Return the (X, Y) coordinate for the center point of the cell that contains the specified text.  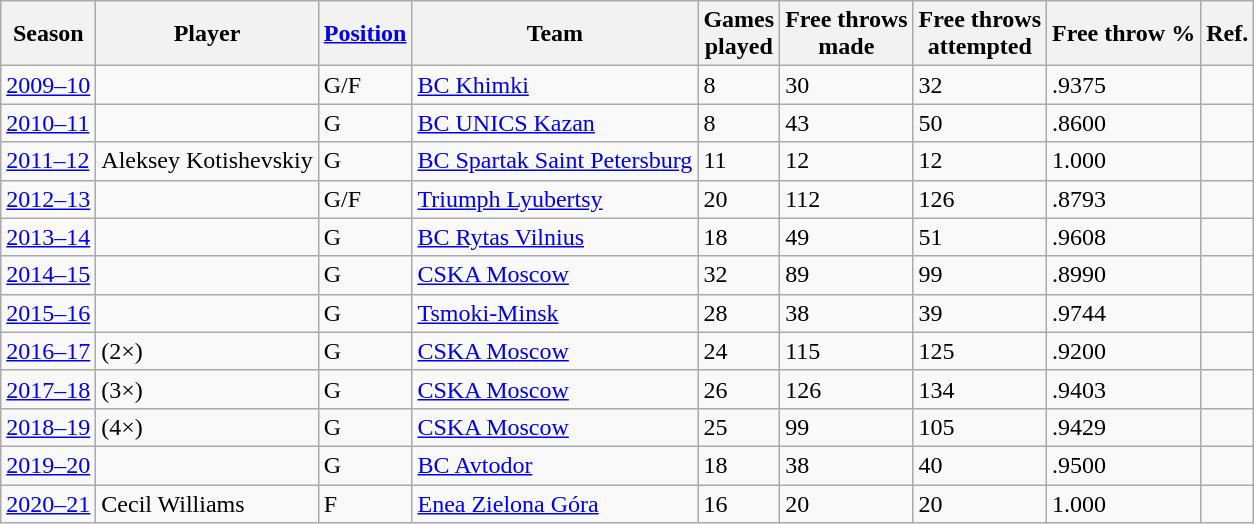
Season (48, 34)
16 (739, 503)
2017–18 (48, 389)
2018–19 (48, 427)
Cecil Williams (207, 503)
.8793 (1124, 199)
40 (980, 465)
2015–16 (48, 313)
.9744 (1124, 313)
89 (846, 275)
F (365, 503)
125 (980, 351)
24 (739, 351)
2019–20 (48, 465)
BC Khimki (555, 85)
2011–12 (48, 161)
Triumph Lyubertsy (555, 199)
2014–15 (48, 275)
2016–17 (48, 351)
.9608 (1124, 237)
(3×) (207, 389)
49 (846, 237)
Free throws made (846, 34)
112 (846, 199)
2009–10 (48, 85)
28 (739, 313)
115 (846, 351)
134 (980, 389)
.9429 (1124, 427)
Free throws attempted (980, 34)
Enea Zielona Góra (555, 503)
30 (846, 85)
105 (980, 427)
Player (207, 34)
.9500 (1124, 465)
.8600 (1124, 123)
BC Rytas Vilnius (555, 237)
39 (980, 313)
50 (980, 123)
Team (555, 34)
2020–21 (48, 503)
BC UNICS Kazan (555, 123)
43 (846, 123)
2012–13 (48, 199)
.8990 (1124, 275)
51 (980, 237)
26 (739, 389)
(2×) (207, 351)
Free throw % (1124, 34)
.9403 (1124, 389)
.9200 (1124, 351)
BC Avtodor (555, 465)
Gamesplayed (739, 34)
(4×) (207, 427)
BC Spartak Saint Petersburg (555, 161)
Position (365, 34)
2013–14 (48, 237)
Aleksey Kotishevskiy (207, 161)
Ref. (1228, 34)
2010–11 (48, 123)
Tsmoki-Minsk (555, 313)
11 (739, 161)
.9375 (1124, 85)
25 (739, 427)
